Determine the [X, Y] coordinate at the center of the cell enclosing the given text.  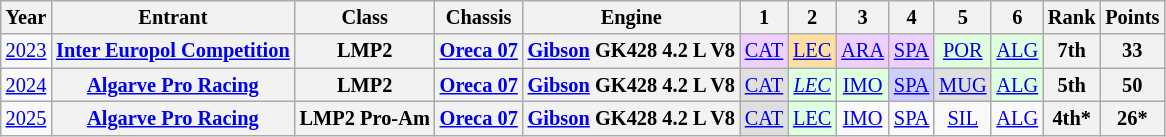
Engine [632, 17]
2 [812, 17]
MUG [962, 85]
Year [26, 17]
5th [1072, 85]
50 [1132, 85]
2025 [26, 118]
5 [962, 17]
Class [365, 17]
SIL [962, 118]
Rank [1072, 17]
Points [1132, 17]
7th [1072, 51]
LMP2 Pro-Am [365, 118]
6 [1017, 17]
POR [962, 51]
33 [1132, 51]
1 [764, 17]
Entrant [172, 17]
4 [912, 17]
26* [1132, 118]
Chassis [479, 17]
ARA [862, 51]
4th* [1072, 118]
Inter Europol Competition [172, 51]
2023 [26, 51]
2024 [26, 85]
3 [862, 17]
